From the cell containing the given text, extract its center point as [x, y] coordinate. 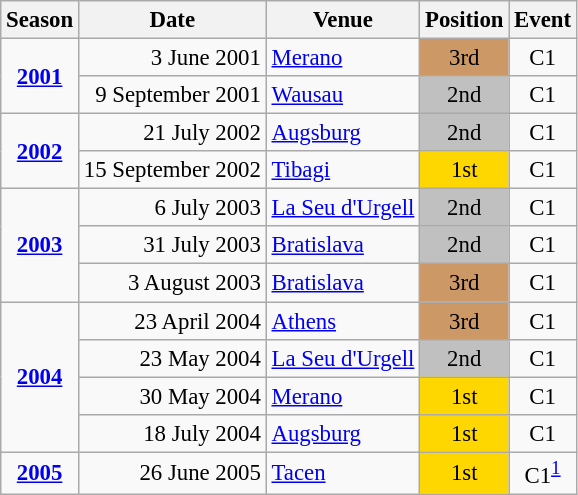
Date [172, 20]
Tacen [342, 473]
2005 [40, 473]
9 September 2001 [172, 95]
30 May 2004 [172, 396]
15 September 2002 [172, 170]
Season [40, 20]
23 May 2004 [172, 358]
Position [464, 20]
31 July 2003 [172, 245]
3 August 2003 [172, 283]
Event [543, 20]
21 July 2002 [172, 133]
26 June 2005 [172, 473]
Athens [342, 321]
2002 [40, 152]
2003 [40, 246]
6 July 2003 [172, 208]
2001 [40, 76]
18 July 2004 [172, 433]
C11 [543, 473]
Venue [342, 20]
Tibagi [342, 170]
3 June 2001 [172, 58]
Wausau [342, 95]
2004 [40, 377]
23 April 2004 [172, 321]
